For the text-containing cell, return its midpoint in [x, y] coordinate format. 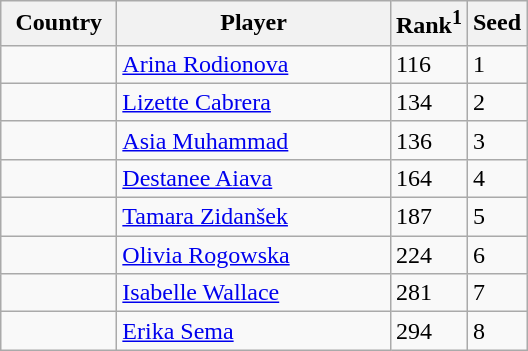
Country [59, 24]
4 [496, 178]
136 [428, 140]
Olivia Rogowska [254, 255]
134 [428, 102]
Isabelle Wallace [254, 293]
Destanee Aiava [254, 178]
116 [428, 64]
Erika Sema [254, 331]
224 [428, 255]
Rank1 [428, 24]
8 [496, 331]
Tamara Zidanšek [254, 217]
Seed [496, 24]
7 [496, 293]
6 [496, 255]
5 [496, 217]
294 [428, 331]
1 [496, 64]
187 [428, 217]
281 [428, 293]
164 [428, 178]
Player [254, 24]
Lizette Cabrera [254, 102]
Asia Muhammad [254, 140]
3 [496, 140]
Arina Rodionova [254, 64]
2 [496, 102]
